Find where the given text appears and provide that cell's center as (x, y) coordinate. 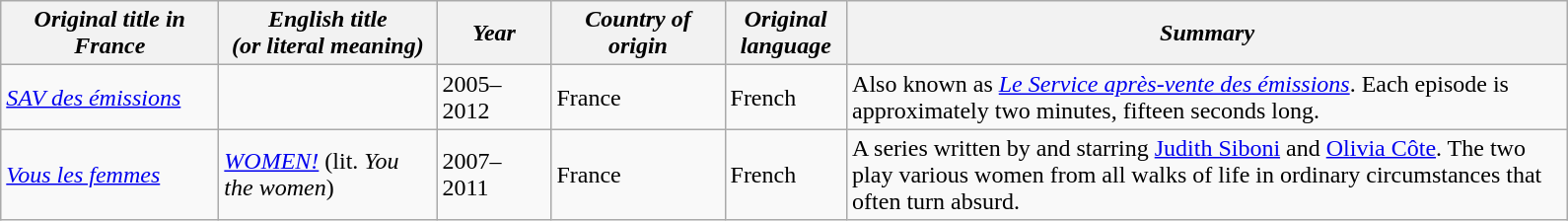
2005–2012 (494, 97)
Country of origin (638, 34)
Original title in France (110, 34)
2007–2011 (494, 175)
Vous les femmes (110, 175)
WOMEN! (lit. You the women) (327, 175)
Year (494, 34)
SAV des émissions (110, 97)
English title(or literal meaning) (327, 34)
Also known as Le Service après-vente des émissions. Each episode is approximately two minutes, fifteen seconds long. (1207, 97)
Original language (786, 34)
Summary (1207, 34)
